Identify which cell holds the provided text, then report its (x, y) central coordinate. 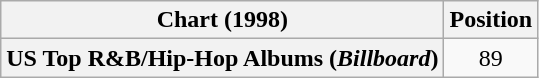
Position (491, 20)
US Top R&B/Hip-Hop Albums (Billboard) (222, 58)
Chart (1998) (222, 20)
89 (491, 58)
